For the text-containing cell, return its midpoint in [x, y] coordinate format. 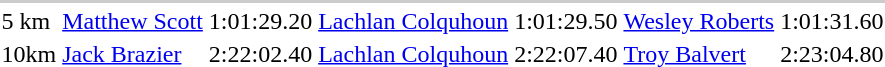
5 km [29, 21]
1:01:31.60 [832, 21]
1:01:29.50 [566, 21]
Matthew Scott [133, 21]
1:01:29.20 [260, 21]
Lachlan Colquhoun [414, 21]
Wesley Roberts [699, 21]
